Return (X, Y) of the center of cell containing provided text 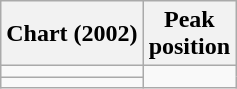
Chart (2002) (72, 34)
Peakposition (189, 34)
